Identify which cell holds the provided text, then report its [x, y] central coordinate. 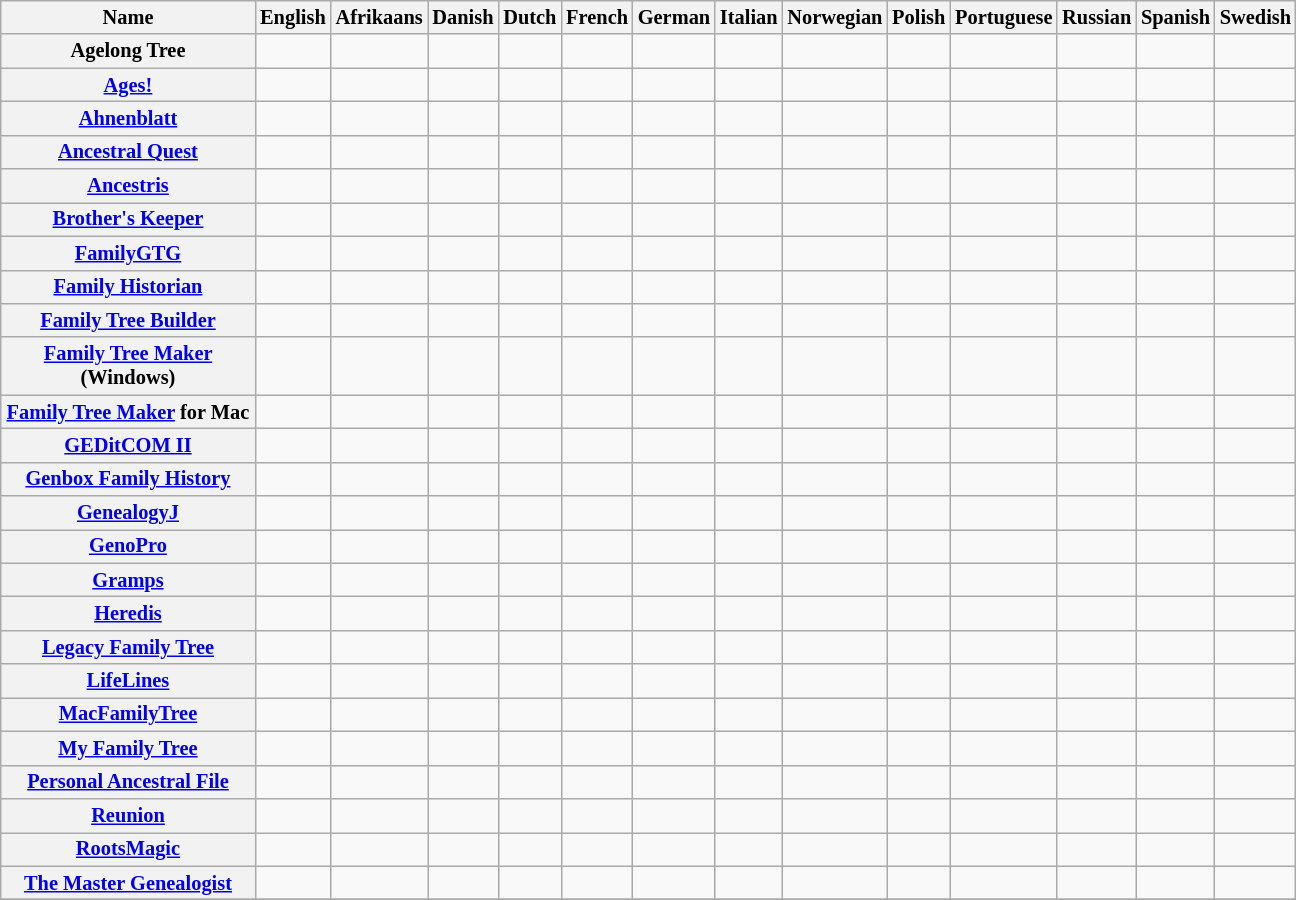
Ages! [128, 85]
Agelong Tree [128, 51]
Norwegian [834, 17]
GEDitCOM II [128, 445]
The Master Genealogist [128, 883]
Russian [1096, 17]
Ancestral Quest [128, 152]
Name [128, 17]
Legacy Family Tree [128, 647]
Personal Ancestral File [128, 782]
Brother's Keeper [128, 219]
Polish [918, 17]
Dutch [530, 17]
German [674, 17]
GenoPro [128, 546]
Ancestris [128, 186]
Heredis [128, 613]
GenealogyJ [128, 513]
Afrikaans [380, 17]
English [292, 17]
French [597, 17]
RootsMagic [128, 849]
Gramps [128, 580]
My Family Tree [128, 748]
Reunion [128, 815]
Family Tree Maker for Mac [128, 412]
Swedish [1256, 17]
Family Tree Maker (Windows) [128, 366]
Spanish [1176, 17]
MacFamilyTree [128, 714]
Portuguese [1004, 17]
Family Historian [128, 287]
Danish [464, 17]
FamilyGTG [128, 253]
LifeLines [128, 681]
Genbox Family History [128, 479]
Italian [748, 17]
Ahnenblatt [128, 118]
Family Tree Builder [128, 320]
